Return the [X, Y] coordinate for the center point of the cell that contains the specified text.  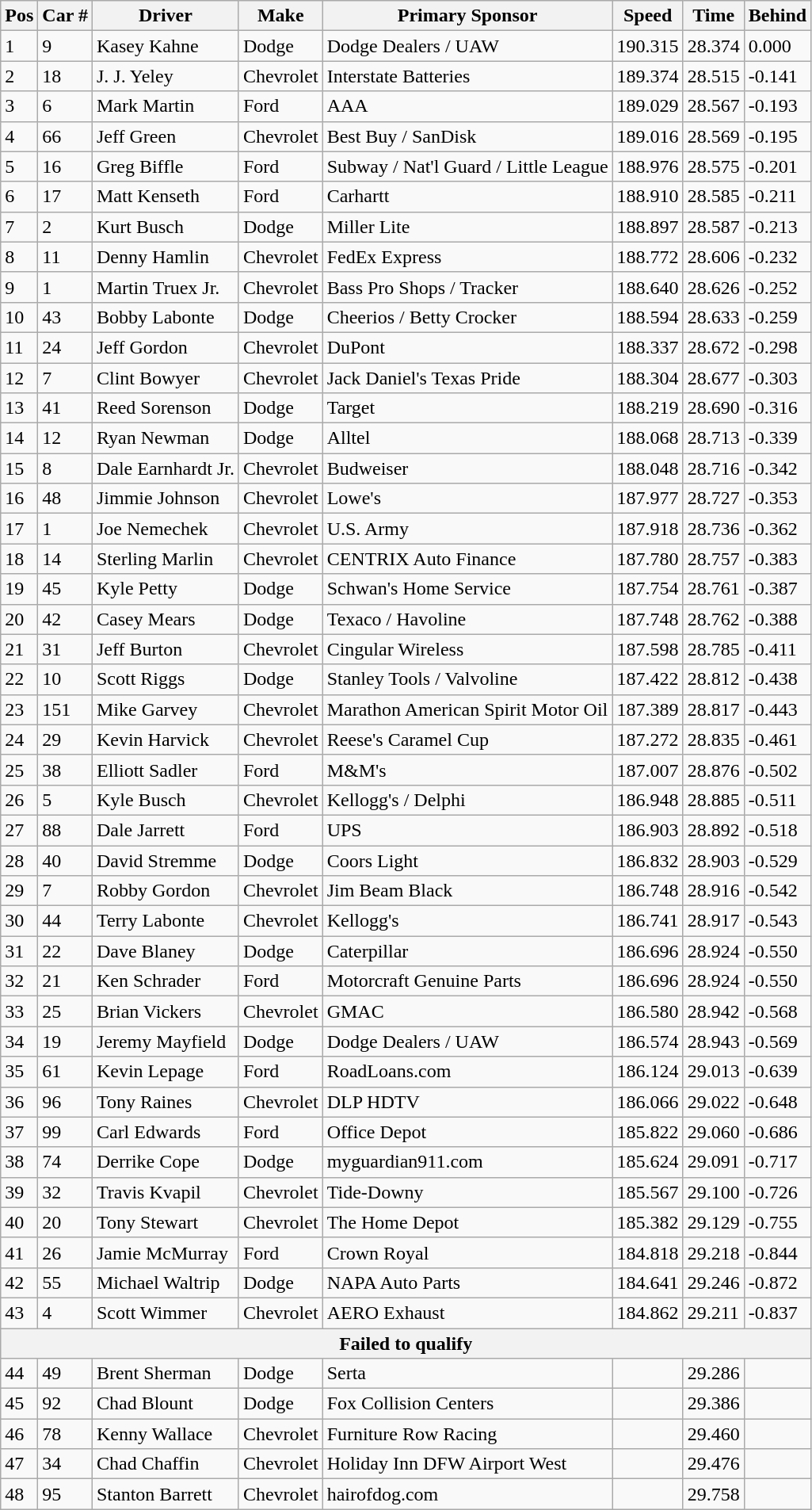
28.892 [713, 830]
190.315 [648, 46]
Matt Kenseth [165, 197]
-0.201 [777, 166]
Kellogg's [467, 921]
29.022 [713, 1102]
188.594 [648, 317]
28.713 [713, 438]
-0.443 [777, 709]
187.918 [648, 529]
29.386 [713, 1404]
28.785 [713, 649]
-0.387 [777, 589]
AAA [467, 106]
Tony Stewart [165, 1222]
Serta [467, 1374]
36 [19, 1102]
28.690 [713, 408]
-0.568 [777, 1011]
187.780 [648, 559]
Sterling Marlin [165, 559]
-0.213 [777, 227]
UPS [467, 830]
28.606 [713, 257]
Jimmie Johnson [165, 499]
DLP HDTV [467, 1102]
David Stremme [165, 860]
28.585 [713, 197]
Kyle Petty [165, 589]
95 [65, 1494]
Jim Beam Black [467, 891]
28.761 [713, 589]
-0.193 [777, 106]
Reed Sorenson [165, 408]
hairofdog.com [467, 1494]
AERO Exhaust [467, 1313]
Brent Sherman [165, 1374]
Pos [19, 16]
-0.383 [777, 559]
188.219 [648, 408]
29.246 [713, 1283]
CENTRIX Auto Finance [467, 559]
Chad Chaffin [165, 1464]
Tide-Downy [467, 1192]
Holiday Inn DFW Airport West [467, 1464]
28.633 [713, 317]
186.066 [648, 1102]
37 [19, 1132]
28.876 [713, 770]
Dave Blaney [165, 951]
Cheerios / Betty Crocker [467, 317]
28.736 [713, 529]
186.832 [648, 860]
99 [65, 1132]
15 [19, 468]
GMAC [467, 1011]
-0.211 [777, 197]
Furniture Row Racing [467, 1434]
FedEx Express [467, 257]
66 [65, 136]
186.580 [648, 1011]
Office Depot [467, 1132]
Mike Garvey [165, 709]
Schwan's Home Service [467, 589]
Best Buy / SanDisk [467, 136]
23 [19, 709]
Denny Hamlin [165, 257]
187.422 [648, 679]
Bobby Labonte [165, 317]
28.817 [713, 709]
-0.303 [777, 378]
-0.195 [777, 136]
78 [65, 1434]
184.862 [648, 1313]
Texaco / Havoline [467, 619]
28.626 [713, 287]
Jeff Gordon [165, 347]
Coors Light [467, 860]
-0.639 [777, 1072]
RoadLoans.com [467, 1072]
-0.259 [777, 317]
Lowe's [467, 499]
28.943 [713, 1042]
188.304 [648, 378]
29.460 [713, 1434]
185.567 [648, 1192]
Jeremy Mayfield [165, 1042]
184.818 [648, 1252]
28.916 [713, 891]
-0.844 [777, 1252]
188.068 [648, 438]
28.567 [713, 106]
49 [65, 1374]
28.835 [713, 740]
Greg Biffle [165, 166]
187.754 [648, 589]
-0.298 [777, 347]
33 [19, 1011]
29.476 [713, 1464]
myguardian911.com [467, 1162]
Derrike Cope [165, 1162]
Carl Edwards [165, 1132]
185.624 [648, 1162]
Terry Labonte [165, 921]
187.007 [648, 770]
28.374 [713, 46]
-0.511 [777, 800]
92 [65, 1404]
Marathon American Spirit Motor Oil [467, 709]
-0.529 [777, 860]
30 [19, 921]
28.885 [713, 800]
29.129 [713, 1222]
Behind [777, 16]
Scott Riggs [165, 679]
186.903 [648, 830]
Clint Bowyer [165, 378]
Ken Schrader [165, 981]
Motorcraft Genuine Parts [467, 981]
39 [19, 1192]
Scott Wimmer [165, 1313]
Joe Nemechek [165, 529]
188.640 [648, 287]
Dale Jarrett [165, 830]
-0.726 [777, 1192]
28.757 [713, 559]
28.812 [713, 679]
Alltel [467, 438]
Kyle Busch [165, 800]
Chad Blount [165, 1404]
187.389 [648, 709]
-0.686 [777, 1132]
187.977 [648, 499]
Miller Lite [467, 227]
Travis Kvapil [165, 1192]
0.000 [777, 46]
Interstate Batteries [467, 76]
28.515 [713, 76]
187.748 [648, 619]
188.897 [648, 227]
Jeff Green [165, 136]
-0.872 [777, 1283]
Stanton Barrett [165, 1494]
The Home Depot [467, 1222]
184.641 [648, 1283]
28.677 [713, 378]
NAPA Auto Parts [467, 1283]
29.758 [713, 1494]
-0.542 [777, 891]
Make [280, 16]
-0.141 [777, 76]
189.374 [648, 76]
Kevin Lepage [165, 1072]
28.942 [713, 1011]
29.091 [713, 1162]
Tony Raines [165, 1102]
29.286 [713, 1374]
Brian Vickers [165, 1011]
185.382 [648, 1222]
3 [19, 106]
Bass Pro Shops / Tracker [467, 287]
Michael Waltrip [165, 1283]
61 [65, 1072]
-0.837 [777, 1313]
Robby Gordon [165, 891]
-0.755 [777, 1222]
Kellogg's / Delphi [467, 800]
29.013 [713, 1072]
Primary Sponsor [467, 16]
47 [19, 1464]
188.910 [648, 197]
28.917 [713, 921]
Elliott Sadler [165, 770]
28.727 [713, 499]
29.211 [713, 1313]
29.060 [713, 1132]
Subway / Nat'l Guard / Little League [467, 166]
-0.438 [777, 679]
Failed to qualify [406, 1344]
96 [65, 1102]
-0.362 [777, 529]
-0.339 [777, 438]
-0.543 [777, 921]
Car # [65, 16]
187.272 [648, 740]
Jack Daniel's Texas Pride [467, 378]
-0.342 [777, 468]
-0.518 [777, 830]
188.048 [648, 468]
55 [65, 1283]
Martin Truex Jr. [165, 287]
28.672 [713, 347]
187.598 [648, 649]
151 [65, 709]
J. J. Yeley [165, 76]
189.016 [648, 136]
186.574 [648, 1042]
Kenny Wallace [165, 1434]
188.337 [648, 347]
-0.411 [777, 649]
Dale Earnhardt Jr. [165, 468]
28.575 [713, 166]
Cingular Wireless [467, 649]
M&M's [467, 770]
74 [65, 1162]
28.569 [713, 136]
Kasey Kahne [165, 46]
29.100 [713, 1192]
Ryan Newman [165, 438]
Kevin Harvick [165, 740]
Target [467, 408]
Casey Mears [165, 619]
Driver [165, 16]
Jeff Burton [165, 649]
46 [19, 1434]
186.124 [648, 1072]
Fox Collision Centers [467, 1404]
Carhartt [467, 197]
27 [19, 830]
-0.232 [777, 257]
-0.569 [777, 1042]
Mark Martin [165, 106]
28.762 [713, 619]
189.029 [648, 106]
Crown Royal [467, 1252]
DuPont [467, 347]
U.S. Army [467, 529]
186.948 [648, 800]
-0.461 [777, 740]
-0.353 [777, 499]
88 [65, 830]
185.822 [648, 1132]
Jamie McMurray [165, 1252]
Stanley Tools / Valvoline [467, 679]
Budweiser [467, 468]
28.716 [713, 468]
-0.252 [777, 287]
35 [19, 1072]
-0.388 [777, 619]
13 [19, 408]
186.741 [648, 921]
-0.502 [777, 770]
28.903 [713, 860]
188.976 [648, 166]
Reese's Caramel Cup [467, 740]
-0.648 [777, 1102]
28.587 [713, 227]
-0.717 [777, 1162]
188.772 [648, 257]
Speed [648, 16]
Caterpillar [467, 951]
29.218 [713, 1252]
-0.316 [777, 408]
Time [713, 16]
28 [19, 860]
186.748 [648, 891]
Kurt Busch [165, 227]
